Capture the cell that displays the provided text and extract its [X, Y] central coordinate. 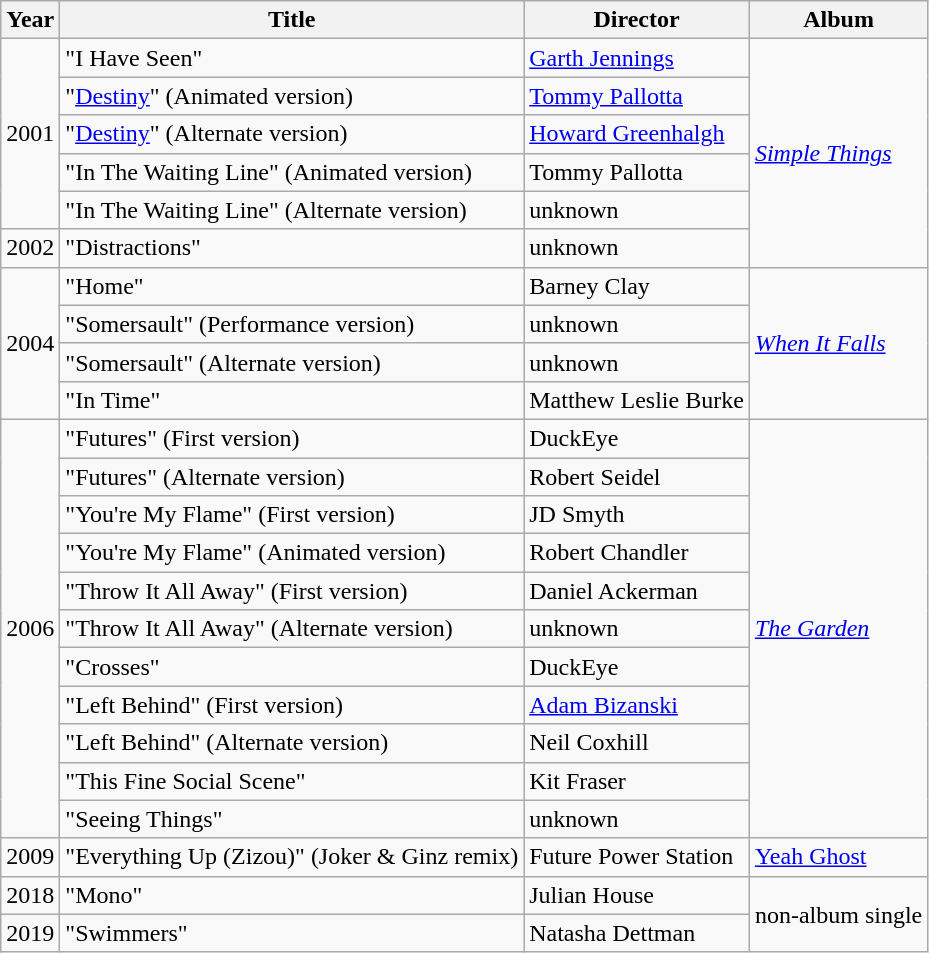
The Garden [838, 628]
Simple Things [838, 153]
"In Time" [292, 400]
"I Have Seen" [292, 58]
"Left Behind" (First version) [292, 705]
"Distractions" [292, 248]
"You're My Flame" (Animated version) [292, 553]
2009 [30, 857]
Matthew Leslie Burke [637, 400]
Julian House [637, 895]
Yeah Ghost [838, 857]
"Destiny" (Alternate version) [292, 134]
Album [838, 20]
Natasha Dettman [637, 933]
"Crosses" [292, 667]
Garth Jennings [637, 58]
2004 [30, 343]
"Somersault" (Performance version) [292, 324]
"Throw It All Away" (Alternate version) [292, 629]
Future Power Station [637, 857]
Howard Greenhalgh [637, 134]
Barney Clay [637, 286]
2001 [30, 134]
Daniel Ackerman [637, 591]
"Left Behind" (Alternate version) [292, 743]
"Swimmers" [292, 933]
"This Fine Social Scene" [292, 781]
non-album single [838, 914]
Robert Seidel [637, 477]
"You're My Flame" (First version) [292, 515]
When It Falls [838, 343]
"Futures" (First version) [292, 438]
"Futures" (Alternate version) [292, 477]
"Mono" [292, 895]
"Seeing Things" [292, 819]
"In The Waiting Line" (Animated version) [292, 172]
"Throw It All Away" (First version) [292, 591]
"In The Waiting Line" (Alternate version) [292, 210]
"Somersault" (Alternate version) [292, 362]
Director [637, 20]
2019 [30, 933]
"Everything Up (Zizou)" (Joker & Ginz remix) [292, 857]
Robert Chandler [637, 553]
Neil Coxhill [637, 743]
2006 [30, 628]
Kit Fraser [637, 781]
"Home" [292, 286]
Title [292, 20]
"Destiny" (Animated version) [292, 96]
Adam Bizanski [637, 705]
JD Smyth [637, 515]
2018 [30, 895]
2002 [30, 248]
Year [30, 20]
